Provide the [X, Y] coordinate of the cell's center where the given text is located.  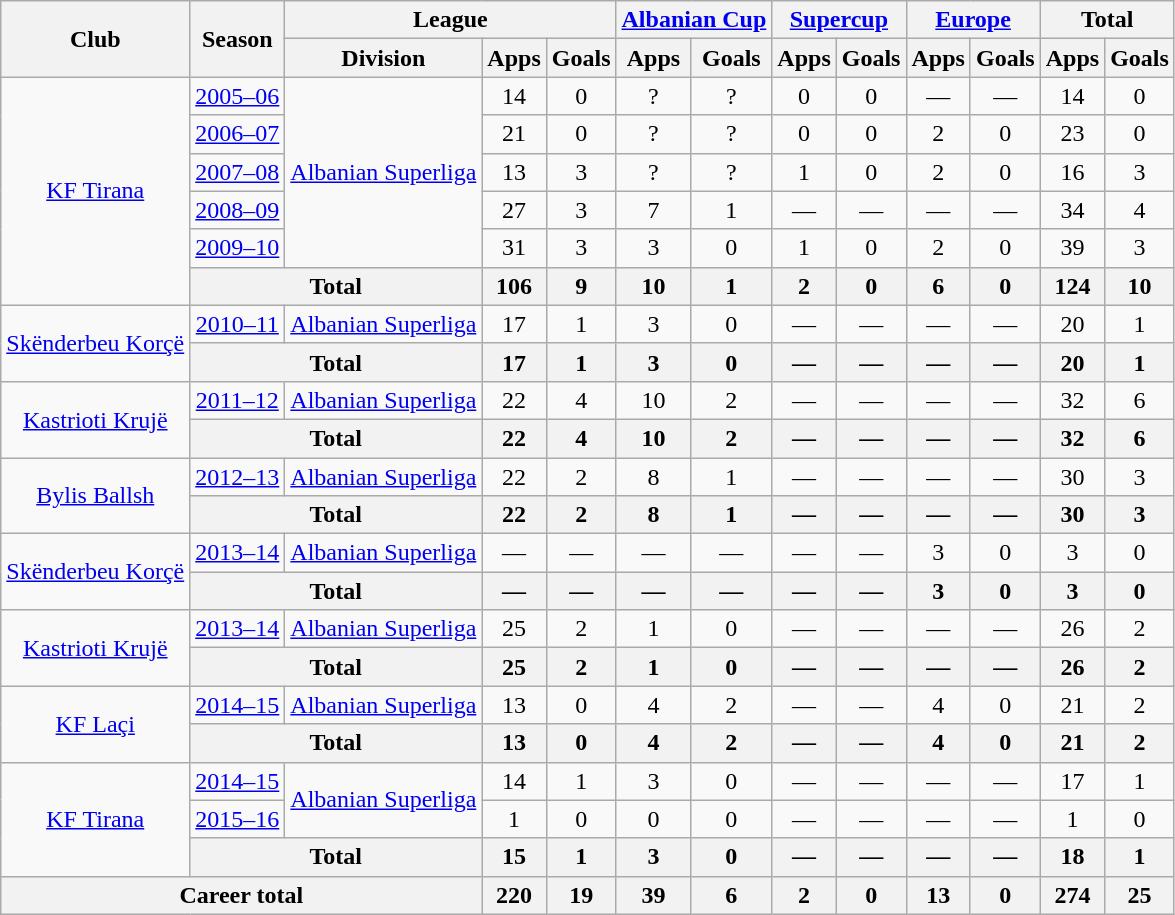
2009–10 [238, 248]
31 [514, 248]
23 [1072, 134]
Club [96, 39]
2007–08 [238, 172]
Career total [242, 895]
Season [238, 39]
2006–07 [238, 134]
2015–16 [238, 819]
2008–09 [238, 210]
Division [384, 58]
League [450, 20]
274 [1072, 895]
Europe [973, 20]
19 [581, 895]
7 [654, 210]
124 [1072, 286]
16 [1072, 172]
2012–13 [238, 477]
18 [1072, 857]
220 [514, 895]
Supercup [839, 20]
2005–06 [238, 96]
2010–11 [238, 324]
2011–12 [238, 400]
Bylis Ballsh [96, 496]
Albanian Cup [694, 20]
34 [1072, 210]
9 [581, 286]
15 [514, 857]
27 [514, 210]
106 [514, 286]
KF Laçi [96, 724]
